Search for the cell housing the specified text and yield its (X, Y) center coordinate. 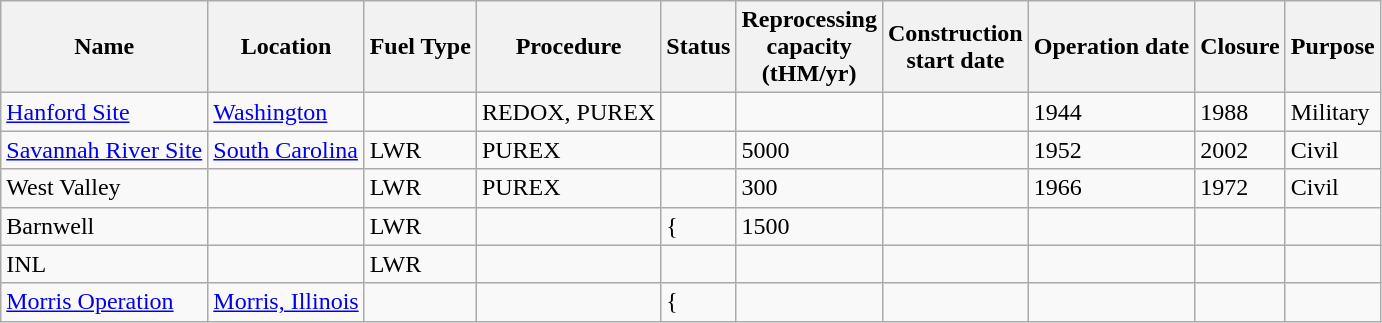
Military (1332, 112)
Reprocessingcapacity (tHM/yr) (810, 47)
Operation date (1111, 47)
1944 (1111, 112)
300 (810, 188)
Location (286, 47)
Constructionstart date (955, 47)
Hanford Site (104, 112)
Morris Operation (104, 302)
REDOX, PUREX (568, 112)
Procedure (568, 47)
Purpose (1332, 47)
1952 (1111, 150)
Barnwell (104, 226)
Closure (1240, 47)
1988 (1240, 112)
Fuel Type (420, 47)
1966 (1111, 188)
Name (104, 47)
Morris, Illinois (286, 302)
Washington (286, 112)
West Valley (104, 188)
South Carolina (286, 150)
1972 (1240, 188)
5000 (810, 150)
1500 (810, 226)
Savannah River Site (104, 150)
2002 (1240, 150)
INL (104, 264)
Status (698, 47)
